Determine the (X, Y) coordinate at the center of the cell enclosing the given text.  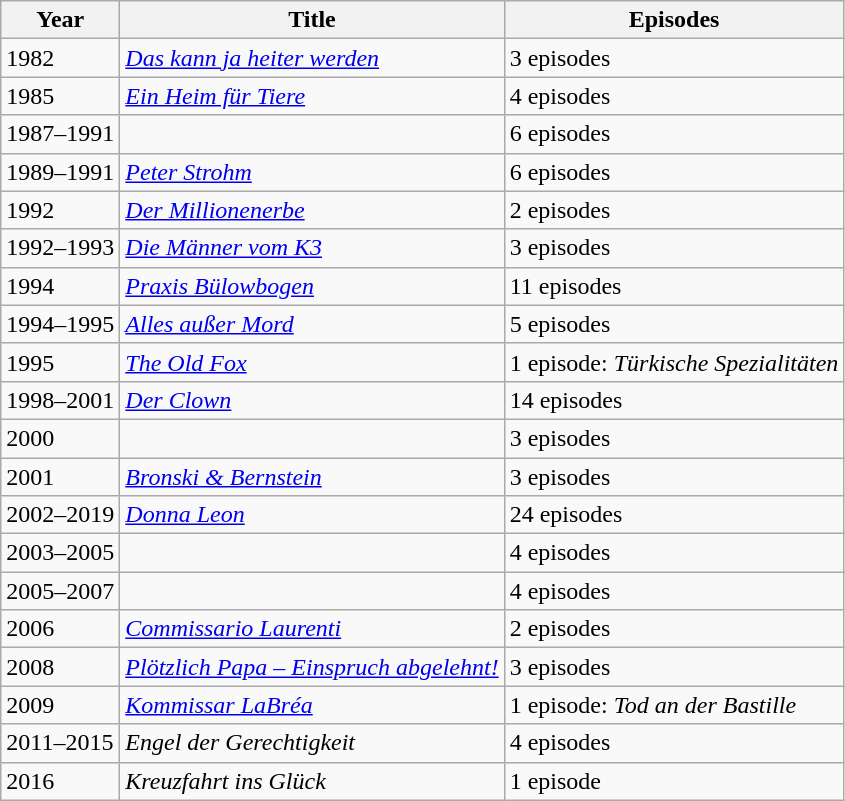
Die Männer vom K3 (312, 248)
1 episode: Türkische Spezialitäten (674, 362)
2008 (60, 667)
Der Clown (312, 400)
Kreuzfahrt ins Glück (312, 781)
Ein Heim für Tiere (312, 96)
Bronski & Bernstein (312, 477)
5 episodes (674, 324)
Alles außer Mord (312, 324)
Kommissar LaBréa (312, 705)
2002–2019 (60, 515)
Engel der Gerechtigkeit (312, 743)
Title (312, 20)
Plötzlich Papa – Einspruch abgelehnt! (312, 667)
2006 (60, 629)
2001 (60, 477)
1995 (60, 362)
1985 (60, 96)
Das kann ja heiter werden (312, 58)
2003–2005 (60, 553)
1994–1995 (60, 324)
14 episodes (674, 400)
Der Millionenerbe (312, 210)
1987–1991 (60, 134)
1998–2001 (60, 400)
1992–1993 (60, 248)
Episodes (674, 20)
1 episode (674, 781)
2016 (60, 781)
The Old Fox (312, 362)
2000 (60, 438)
1994 (60, 286)
1992 (60, 210)
Praxis Bülowbogen (312, 286)
Peter Strohm (312, 172)
Commissario Laurenti (312, 629)
2009 (60, 705)
1989–1991 (60, 172)
Donna Leon (312, 515)
Year (60, 20)
2005–2007 (60, 591)
24 episodes (674, 515)
1 episode: Tod an der Bastille (674, 705)
1982 (60, 58)
11 episodes (674, 286)
2011–2015 (60, 743)
